Determine the [X, Y] coordinate at the center of the cell enclosing the given text.  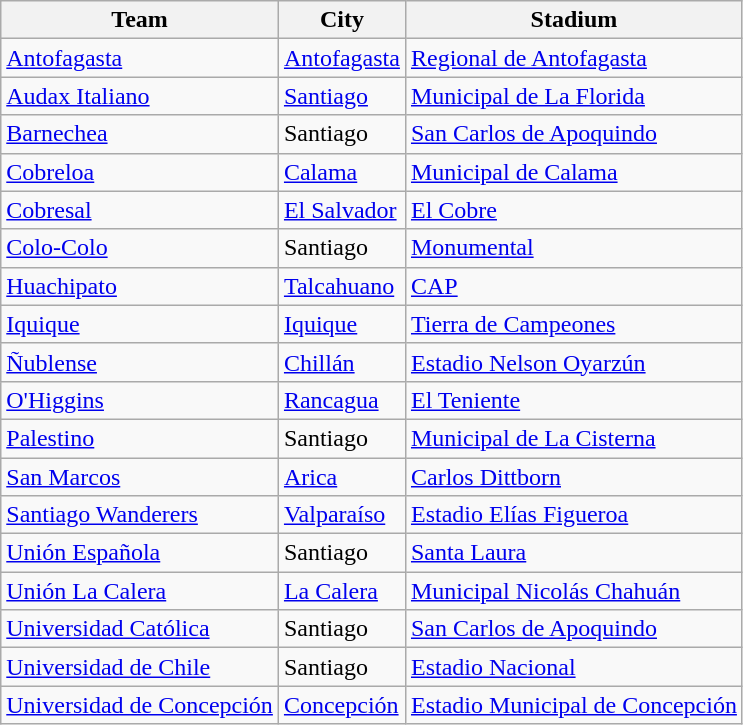
O'Higgins [140, 400]
Valparaíso [342, 515]
El Cobre [574, 210]
Estadio Elías Figueroa [574, 515]
City [342, 20]
El Teniente [574, 400]
Municipal de Calama [574, 172]
Stadium [574, 20]
Chillán [342, 362]
Municipal de La Cisterna [574, 438]
Audax Italiano [140, 96]
Monumental [574, 248]
Arica [342, 477]
Estadio Nacional [574, 667]
Palestino [140, 438]
Concepción [342, 705]
Talcahuano [342, 286]
Tierra de Campeones [574, 324]
CAP [574, 286]
Huachipato [140, 286]
La Calera [342, 591]
Universidad Católica [140, 629]
Carlos Dittborn [574, 477]
Universidad de Concepción [140, 705]
Santa Laura [574, 553]
Municipal Nicolás Chahuán [574, 591]
Cobreloa [140, 172]
Colo-Colo [140, 248]
Estadio Municipal de Concepción [574, 705]
Universidad de Chile [140, 667]
Estadio Nelson Oyarzún [574, 362]
Ñublense [140, 362]
Santiago Wanderers [140, 515]
El Salvador [342, 210]
Rancagua [342, 400]
Cobresal [140, 210]
Barnechea [140, 134]
Calama [342, 172]
Unión La Calera [140, 591]
San Marcos [140, 477]
Team [140, 20]
Unión Española [140, 553]
Municipal de La Florida [574, 96]
Regional de Antofagasta [574, 58]
